Return the (x, y) coordinate for the center point of the cell that contains the specified text.  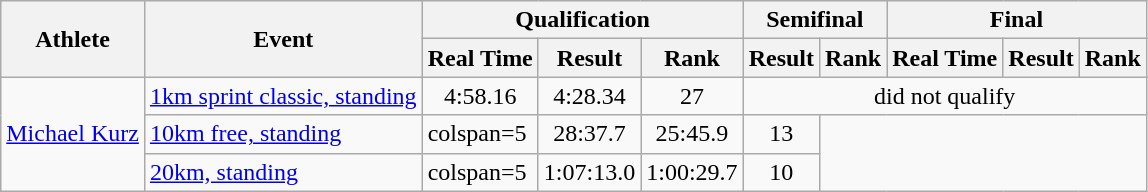
Event (283, 39)
Michael Kurz (73, 134)
10 (781, 172)
Semifinal (815, 20)
1:00:29.7 (692, 172)
Final (1017, 20)
27 (692, 96)
10km free, standing (283, 134)
25:45.9 (692, 134)
Qualification (582, 20)
13 (781, 134)
1:07:13.0 (589, 172)
28:37.7 (589, 134)
4:28.34 (589, 96)
1km sprint classic, standing (283, 96)
20km, standing (283, 172)
4:58.16 (480, 96)
did not qualify (944, 96)
Athlete (73, 39)
